Find where the given text appears and provide that cell's center as [X, Y] coordinate. 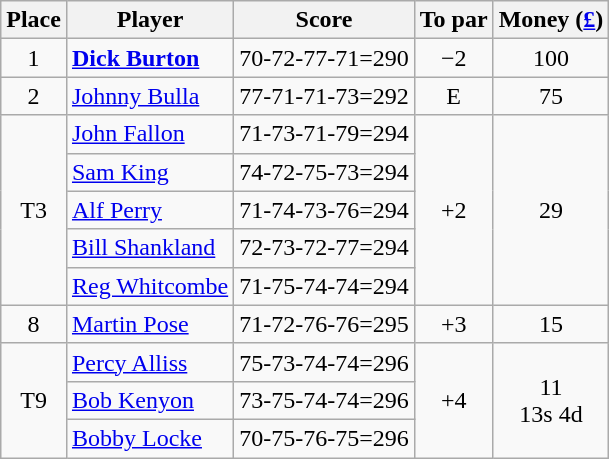
71-74-73-76=294 [324, 210]
Alf Perry [150, 210]
+3 [454, 324]
Dick Burton [150, 58]
74-72-75-73=294 [324, 172]
Percy Alliss [150, 362]
15 [551, 324]
Reg Whitcombe [150, 286]
75 [551, 96]
E [454, 96]
1 [34, 58]
70-72-77-71=290 [324, 58]
+2 [454, 210]
Bobby Locke [150, 438]
71-75-74-74=294 [324, 286]
70-75-76-75=296 [324, 438]
100 [551, 58]
Martin Pose [150, 324]
Sam King [150, 172]
Score [324, 20]
To par [454, 20]
John Fallon [150, 134]
77-71-71-73=292 [324, 96]
29 [551, 210]
Bob Kenyon [150, 400]
1113s 4d [551, 400]
+4 [454, 400]
Johnny Bulla [150, 96]
Place [34, 20]
72-73-72-77=294 [324, 248]
T3 [34, 210]
75-73-74-74=296 [324, 362]
Money (£) [551, 20]
71-73-71-79=294 [324, 134]
73-75-74-74=296 [324, 400]
Bill Shankland [150, 248]
Player [150, 20]
−2 [454, 58]
71-72-76-76=295 [324, 324]
T9 [34, 400]
2 [34, 96]
8 [34, 324]
